Identify which cell holds the provided text, then report its [x, y] central coordinate. 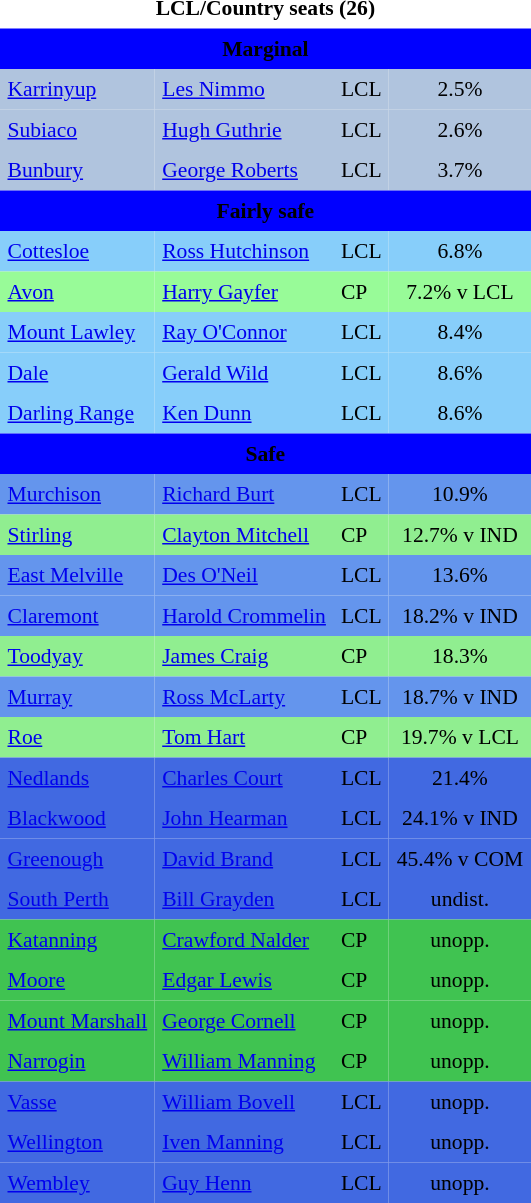
Nedlands [78, 777]
James Craig [244, 656]
Vasse [78, 1101]
Moore [78, 980]
18.2% v IND [460, 615]
Charles Court [244, 777]
Toodyay [78, 656]
Iven Manning [244, 1142]
Harry Gayfer [244, 291]
George Roberts [244, 170]
East Melville [78, 575]
2.5% [460, 89]
18.7% v IND [460, 696]
Ray O'Connor [244, 332]
Stirling [78, 534]
Mount Lawley [78, 332]
Claremont [78, 615]
Blackwood [78, 818]
Wembley [78, 1182]
Safe [266, 453]
undist. [460, 899]
Richard Burt [244, 494]
William Manning [244, 1061]
7.2% v LCL [460, 291]
45.4% v COM [460, 858]
Crawford Nalder [244, 939]
2.6% [460, 129]
13.6% [460, 575]
Les Nimmo [244, 89]
8.4% [460, 332]
Murray [78, 696]
Subiaco [78, 129]
12.7% v IND [460, 534]
Ken Dunn [244, 413]
Des O'Neil [244, 575]
Karrinyup [78, 89]
John Hearman [244, 818]
Cottesloe [78, 251]
Bill Grayden [244, 899]
Katanning [78, 939]
6.8% [460, 251]
Fairly safe [266, 210]
10.9% [460, 494]
Harold Crommelin [244, 615]
Tom Hart [244, 737]
Dale [78, 372]
David Brand [244, 858]
Ross Hutchinson [244, 251]
Bunbury [78, 170]
William Bovell [244, 1101]
Guy Henn [244, 1182]
Ross McLarty [244, 696]
Roe [78, 737]
24.1% v IND [460, 818]
21.4% [460, 777]
18.3% [460, 656]
Murchison [78, 494]
Mount Marshall [78, 1020]
George Cornell [244, 1020]
Hugh Guthrie [244, 129]
Clayton Mitchell [244, 534]
Avon [78, 291]
Narrogin [78, 1061]
Greenough [78, 858]
Gerald Wild [244, 372]
Wellington [78, 1142]
Edgar Lewis [244, 980]
3.7% [460, 170]
Darling Range [78, 413]
Marginal [266, 48]
19.7% v LCL [460, 737]
South Perth [78, 899]
